Detect which cell encompasses the target text, then output its [X, Y] center coordinate. 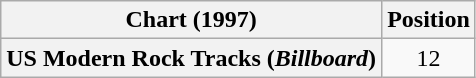
Position [429, 20]
Chart (1997) [192, 20]
12 [429, 58]
US Modern Rock Tracks (Billboard) [192, 58]
